Provide the [x, y] coordinate of the cell's center where the given text is located.  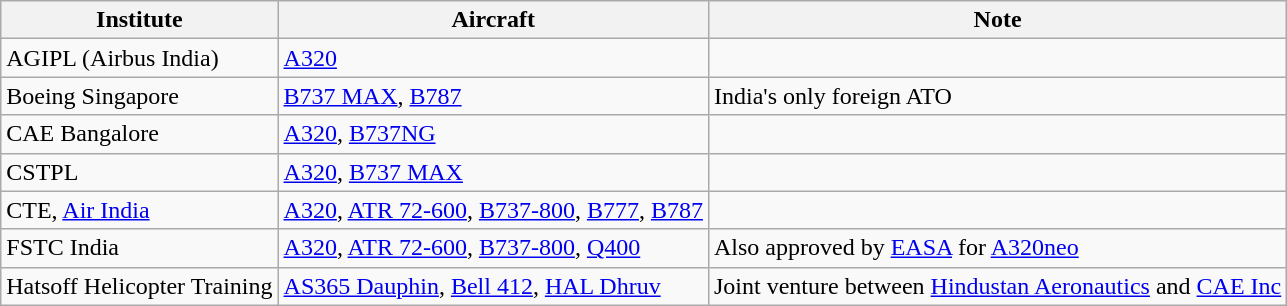
AGIPL (Airbus India) [140, 58]
A320, ATR 72-600, B737-800, Q400 [493, 248]
Joint venture between Hindustan Aeronautics and CAE Inc [997, 286]
Hatsoff Helicopter Training [140, 286]
B737 MAX, B787 [493, 96]
Aircraft [493, 20]
CAE Bangalore [140, 134]
India's only foreign ATO [997, 96]
AS365 Dauphin, Bell 412, HAL Dhruv [493, 286]
Also approved by EASA for A320neo [997, 248]
Note [997, 20]
A320, B737NG [493, 134]
Boeing Singapore [140, 96]
A320, ATR 72-600, B737-800, B777, B787 [493, 210]
Institute [140, 20]
CSTPL [140, 172]
A320 [493, 58]
FSTC India [140, 248]
A320, B737 MAX [493, 172]
CTE, Air India [140, 210]
